Scan for the cell matching the given text and deliver its (X, Y) coordinate at center. 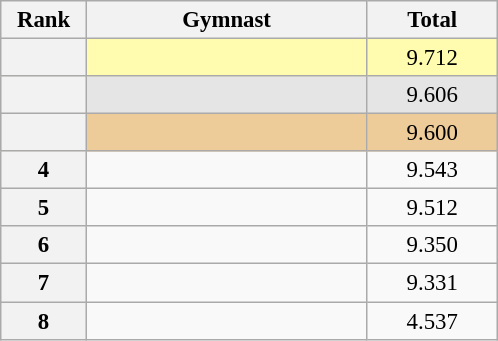
9.606 (432, 95)
9.331 (432, 283)
Total (432, 20)
7 (44, 283)
9.350 (432, 245)
9.600 (432, 133)
4.537 (432, 321)
9.712 (432, 58)
8 (44, 321)
Gymnast (226, 20)
5 (44, 208)
4 (44, 170)
Rank (44, 20)
9.543 (432, 170)
6 (44, 245)
9.512 (432, 208)
